Output the (x, y) coordinate of the center of the cell containing the given text.  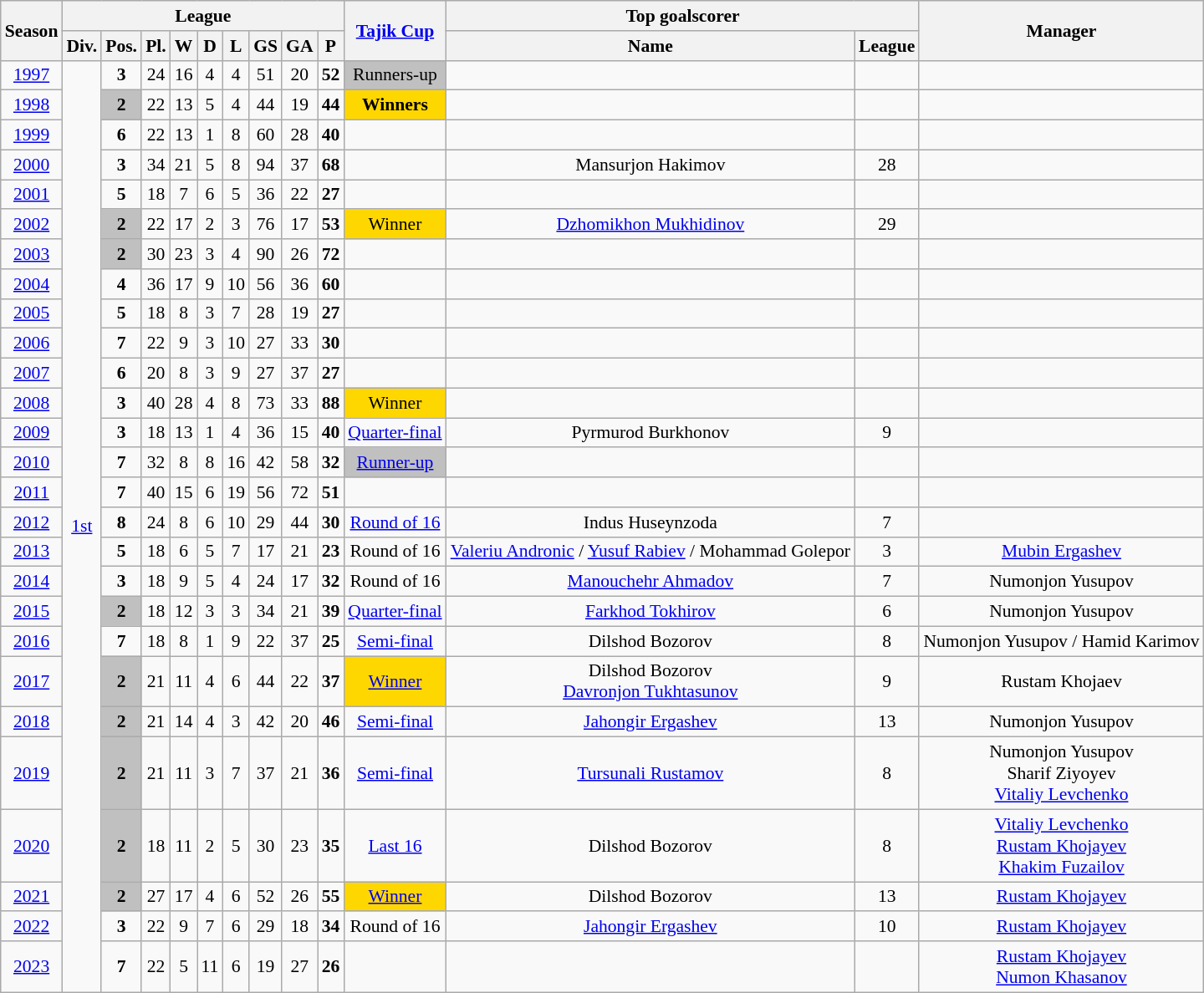
2000 (32, 165)
Rustam Khojayev Numon Khasanov (1061, 966)
55 (331, 897)
GS (266, 46)
53 (331, 225)
D (211, 46)
Valeriu Andronic / Yusuf Rabiev / Mohammad Golepor (650, 552)
W (184, 46)
P (331, 46)
2019 (32, 774)
Tursunali Rustamov (650, 774)
Manager (1061, 30)
Vitaliy Levchenko Rustam Khojayev Khakim Fuzailov (1061, 846)
2013 (32, 552)
Farkhod Tokhirov (650, 612)
Winners (395, 105)
35 (331, 846)
39 (331, 612)
Indus Huseynzoda (650, 522)
1998 (32, 105)
Numonjon Yusupov Sharif Ziyoyev Vitaliy Levchenko (1061, 774)
2003 (32, 254)
2008 (32, 403)
2014 (32, 582)
1st (82, 527)
12 (184, 612)
2020 (32, 846)
L (236, 46)
94 (266, 165)
Manouchehr Ahmadov (650, 582)
1997 (32, 75)
Last 16 (395, 846)
Pos. (121, 46)
2010 (32, 463)
14 (184, 722)
2016 (32, 641)
2002 (32, 225)
2022 (32, 927)
2006 (32, 344)
46 (331, 722)
2004 (32, 284)
90 (266, 254)
2023 (32, 966)
Season (32, 30)
Mansurjon Hakimov (650, 165)
2015 (32, 612)
1999 (32, 135)
2021 (32, 897)
Runner-up (395, 463)
2012 (32, 522)
Numonjon Yusupov / Hamid Karimov (1061, 641)
2005 (32, 313)
2017 (32, 682)
76 (266, 225)
Tajik Cup (395, 30)
58 (299, 463)
2011 (32, 492)
Mubin Ergashev (1061, 552)
25 (331, 641)
2007 (32, 374)
Dzhomikhon Mukhidinov (650, 225)
Top goalscorer (683, 16)
68 (331, 165)
2009 (32, 433)
GA (299, 46)
Pyrmurod Burkhonov (650, 433)
2001 (32, 195)
Runners-up (395, 75)
73 (266, 403)
88 (331, 403)
Div. (82, 46)
Rustam Khojaev (1061, 682)
Pl. (156, 46)
Dilshod Bozorov Davronjon Tukhtasunov (650, 682)
2018 (32, 722)
Name (650, 46)
